Extract the (X, Y) coordinate from the center of the cell holding the provided text.  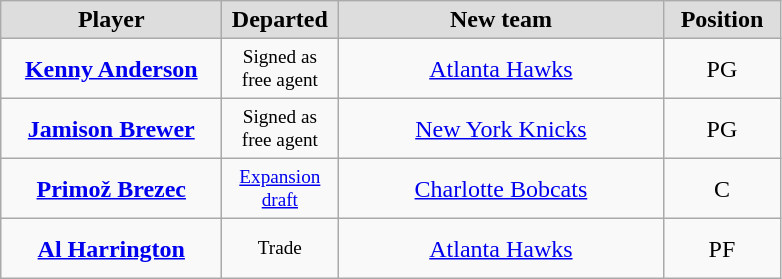
PF (722, 249)
Jamison Brewer (112, 129)
New York Knicks (501, 129)
Position (722, 20)
Kenny Anderson (112, 69)
Charlotte Bobcats (501, 189)
New team (501, 20)
Trade (280, 249)
Player (112, 20)
Departed (280, 20)
Expansion draft (280, 189)
Primož Brezec (112, 189)
C (722, 189)
Al Harrington (112, 249)
